Determine the (X, Y) coordinate at the center of the cell enclosing the given text.  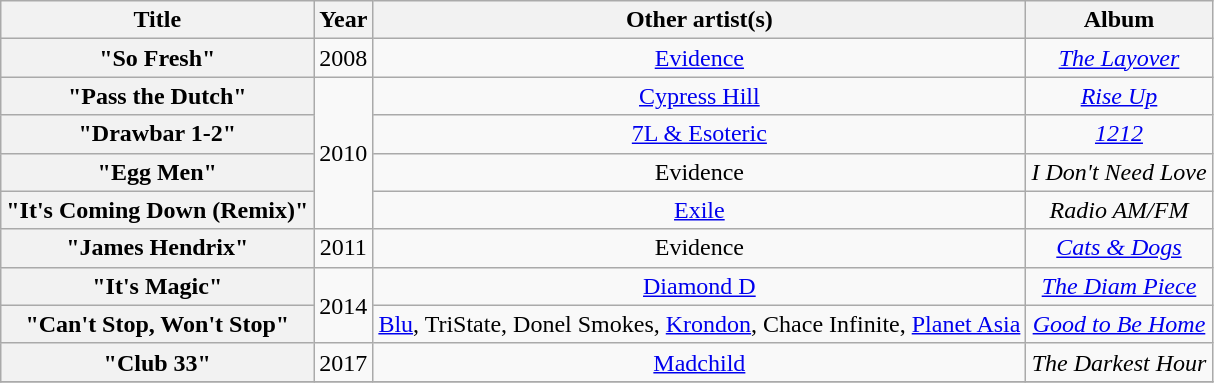
Exile (700, 210)
Other artist(s) (700, 20)
Cypress Hill (700, 96)
2017 (344, 362)
7L & Esoteric (700, 134)
"It's Magic" (158, 286)
2010 (344, 153)
Diamond D (700, 286)
"James Hendrix" (158, 248)
"So Fresh" (158, 58)
Radio AM/FM (1119, 210)
Title (158, 20)
Madchild (700, 362)
Cats & Dogs (1119, 248)
Year (344, 20)
The Darkest Hour (1119, 362)
2008 (344, 58)
2014 (344, 305)
The Diam Piece (1119, 286)
Good to Be Home (1119, 324)
"Club 33" (158, 362)
Album (1119, 20)
"Egg Men" (158, 172)
"It's Coming Down (Remix)" (158, 210)
I Don't Need Love (1119, 172)
2011 (344, 248)
1212 (1119, 134)
Blu, TriState, Donel Smokes, Krondon, Chace Infinite, Planet Asia (700, 324)
"Pass the Dutch" (158, 96)
Rise Up (1119, 96)
"Can't Stop, Won't Stop" (158, 324)
"Drawbar 1-2" (158, 134)
The Layover (1119, 58)
